Provide the [x, y] coordinate of the cell's center where the given text is located.  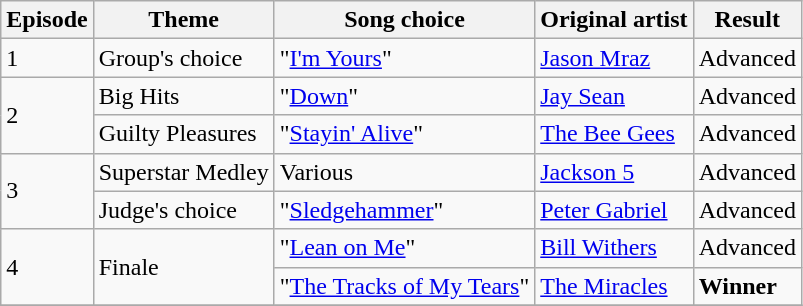
The Miracles [614, 286]
Big Hits [184, 96]
"Lean on Me" [404, 248]
Bill Withers [614, 248]
4 [47, 267]
"The Tracks of My Tears" [404, 286]
"Down" [404, 96]
2 [47, 115]
Judge's choice [184, 210]
Episode [47, 20]
1 [47, 58]
Various [404, 172]
Superstar Medley [184, 172]
Jay Sean [614, 96]
Winner [747, 286]
Group's choice [184, 58]
Theme [184, 20]
Jackson 5 [614, 172]
Result [747, 20]
"Sledgehammer" [404, 210]
3 [47, 191]
Finale [184, 267]
Jason Mraz [614, 58]
Song choice [404, 20]
"I'm Yours" [404, 58]
Original artist [614, 20]
Peter Gabriel [614, 210]
"Stayin' Alive" [404, 134]
Guilty Pleasures [184, 134]
The Bee Gees [614, 134]
